Output the (X, Y) coordinate of the center of the cell containing the given text.  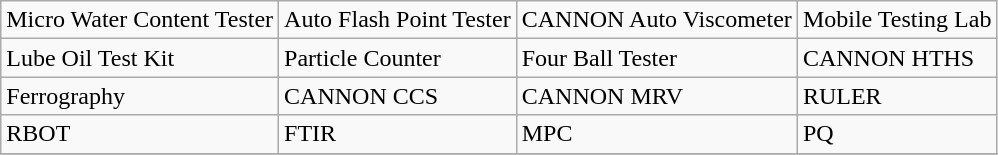
MPC (656, 134)
Auto Flash Point Tester (398, 20)
Four Ball Tester (656, 58)
Lube Oil Test Kit (140, 58)
CANNON Auto Viscometer (656, 20)
CANNON MRV (656, 96)
CANNON HTHS (897, 58)
Particle Counter (398, 58)
Micro Water Content Tester (140, 20)
RBOT (140, 134)
PQ (897, 134)
CANNON CCS (398, 96)
Ferrography (140, 96)
RULER (897, 96)
FTIR (398, 134)
Mobile Testing Lab (897, 20)
